Capture the cell that displays the provided text and extract its (X, Y) central coordinate. 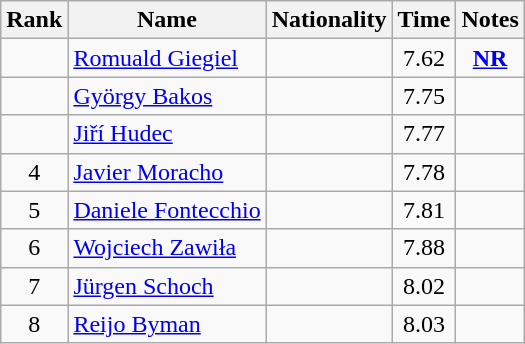
Daniele Fontecchio (167, 210)
Name (167, 20)
7.62 (424, 58)
7.81 (424, 210)
6 (34, 248)
Nationality (329, 20)
8.02 (424, 286)
Jiří Hudec (167, 134)
8 (34, 324)
7.77 (424, 134)
5 (34, 210)
Jürgen Schoch (167, 286)
4 (34, 172)
7.88 (424, 248)
Time (424, 20)
György Bakos (167, 96)
7.75 (424, 96)
8.03 (424, 324)
NR (490, 58)
Notes (490, 20)
7 (34, 286)
7.78 (424, 172)
Wojciech Zawiła (167, 248)
Reijo Byman (167, 324)
Romuald Giegiel (167, 58)
Javier Moracho (167, 172)
Rank (34, 20)
